Scan for the cell matching the given text and deliver its [x, y] coordinate at center. 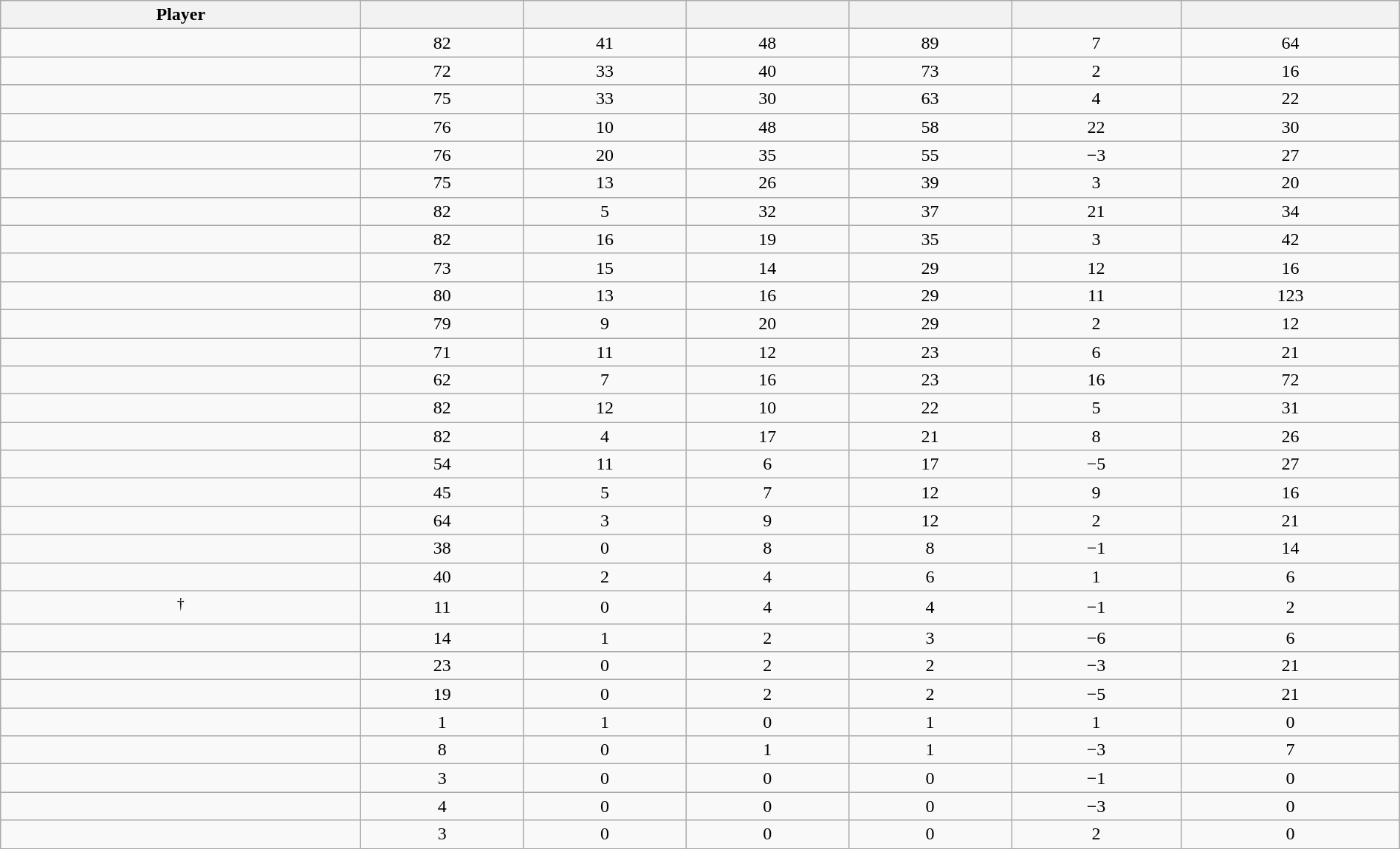
55 [930, 155]
39 [930, 183]
54 [442, 464]
31 [1291, 408]
89 [930, 43]
37 [930, 211]
−6 [1097, 638]
15 [605, 267]
34 [1291, 211]
63 [930, 99]
45 [442, 492]
123 [1291, 295]
41 [605, 43]
† [181, 607]
71 [442, 352]
38 [442, 549]
Player [181, 15]
79 [442, 323]
42 [1291, 239]
32 [767, 211]
58 [930, 127]
62 [442, 380]
80 [442, 295]
